Capture the cell that displays the provided text and extract its (X, Y) central coordinate. 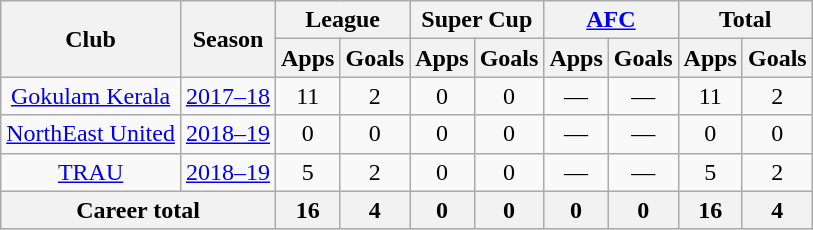
Total (745, 20)
Career total (138, 210)
AFC (611, 20)
2017–18 (228, 96)
Super Cup (477, 20)
Gokulam Kerala (91, 96)
Season (228, 39)
NorthEast United (91, 134)
TRAU (91, 172)
League (343, 20)
Club (91, 39)
